Scan for the cell matching the given text and deliver its [x, y] coordinate at center. 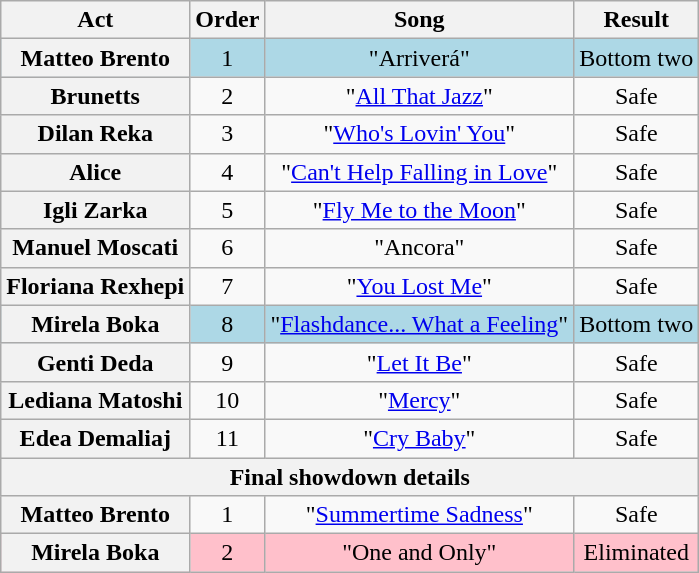
5 [228, 210]
"You Lost Me" [420, 286]
"Let It Be" [420, 362]
11 [228, 438]
"Fly Me to the Moon" [420, 210]
Igli Zarka [96, 210]
7 [228, 286]
6 [228, 248]
3 [228, 134]
Dilan Reka [96, 134]
Act [96, 20]
Final showdown details [350, 477]
Floriana Rexhepi [96, 286]
Manuel Moscati [96, 248]
9 [228, 362]
8 [228, 324]
"Can't Help Falling in Love" [420, 172]
"Summertime Sadness" [420, 515]
"One and Only" [420, 553]
"Flashdance... What a Feeling" [420, 324]
Lediana Matoshi [96, 400]
Alice [96, 172]
10 [228, 400]
"Ancora" [420, 248]
4 [228, 172]
Result [636, 20]
Order [228, 20]
Song [420, 20]
Genti Deda [96, 362]
Eliminated [636, 553]
"Mercy" [420, 400]
"Who's Lovin' You" [420, 134]
Brunetts [96, 96]
"Cry Baby" [420, 438]
Edea Demaliaj [96, 438]
"All That Jazz" [420, 96]
"Arriverá" [420, 58]
